Find where the given text appears and provide that cell's center as (X, Y) coordinate. 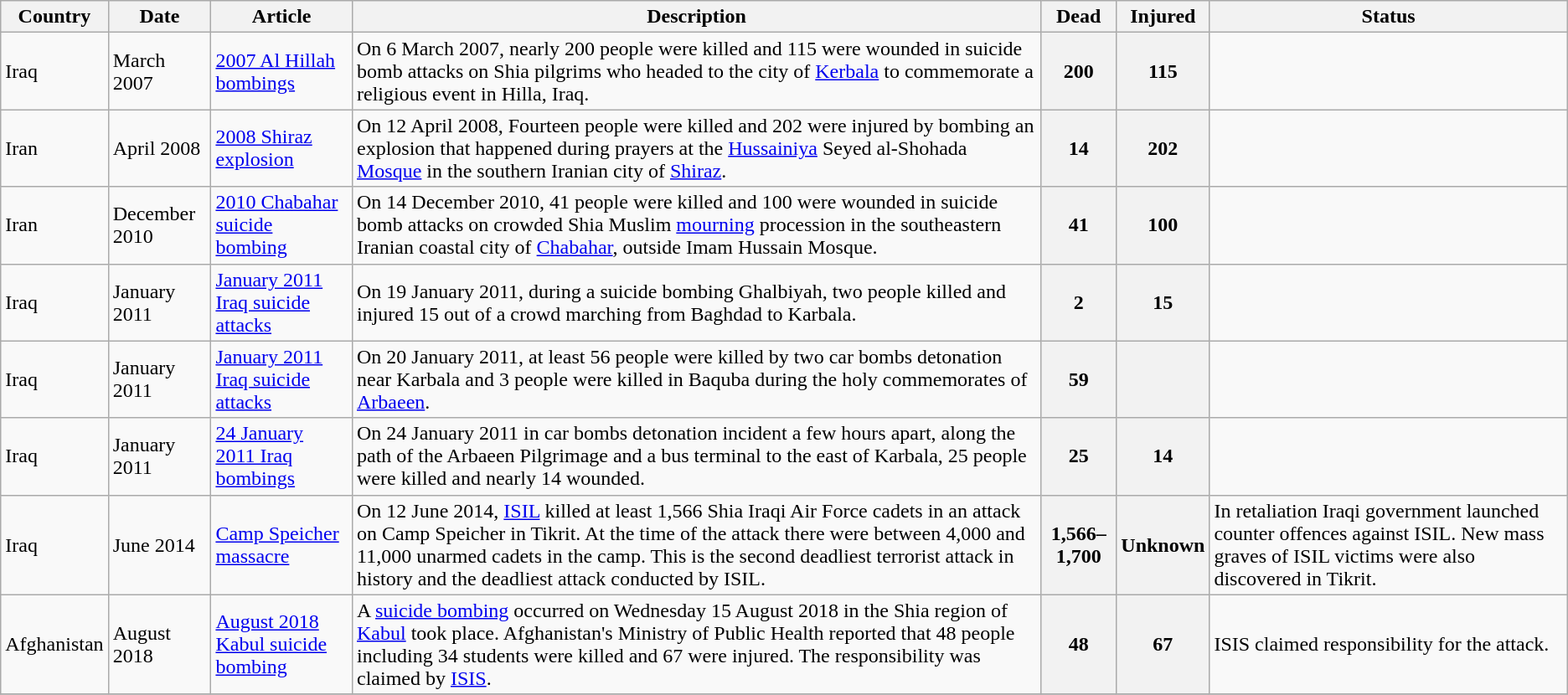
15 (1163, 302)
115 (1163, 71)
Country (54, 17)
Afghanistan (54, 645)
August 2018 Kabul suicide bombing (281, 645)
June 2014 (159, 544)
In retaliation Iraqi government launched counter offences against ISIL. New mass graves of ISIL victims were also discovered in Tikrit. (1389, 544)
ISIS claimed responsibility for the attack. (1389, 645)
1,566–1,700 (1079, 544)
March 2007 (159, 71)
59 (1079, 379)
2010 Chabahar suicide bombing (281, 225)
Injured (1163, 17)
2008 Shiraz explosion (281, 148)
Dead (1079, 17)
Description (696, 17)
August 2018 (159, 645)
202 (1163, 148)
200 (1079, 71)
41 (1079, 225)
2007 Al Hillah bombings (281, 71)
Unknown (1163, 544)
Camp Speicher massacre (281, 544)
25 (1079, 456)
Article (281, 17)
100 (1163, 225)
April 2008 (159, 148)
Status (1389, 17)
Date (159, 17)
December 2010 (159, 225)
2 (1079, 302)
On 19 January 2011, during a suicide bombing Ghalbiyah, two people killed and injured 15 out of a crowd marching from Baghdad to Karbala. (696, 302)
67 (1163, 645)
24 January 2011 Iraq bombings (281, 456)
48 (1079, 645)
